Output the (X, Y) coordinate of the center of the cell containing the given text.  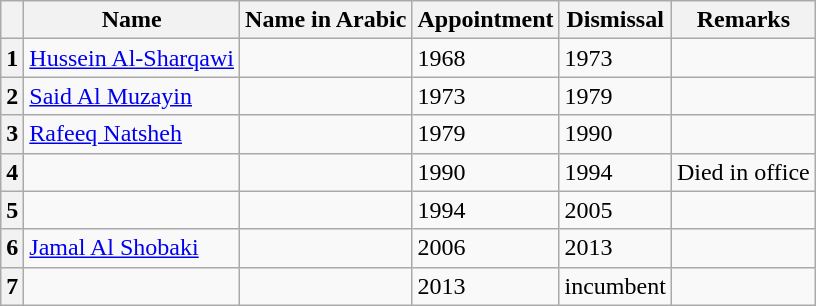
Said Al Muzayin (132, 96)
Name (132, 20)
1968 (486, 58)
Dismissal (615, 20)
7 (12, 286)
Name in Arabic (326, 20)
Hussein Al-Sharqawi (132, 58)
Rafeeq Natsheh (132, 134)
2005 (615, 210)
4 (12, 172)
1 (12, 58)
3 (12, 134)
incumbent (615, 286)
6 (12, 248)
2006 (486, 248)
Jamal Al Shobaki (132, 248)
Died in office (743, 172)
Appointment (486, 20)
2 (12, 96)
5 (12, 210)
Remarks (743, 20)
